Return (x, y) of the center of cell containing provided text 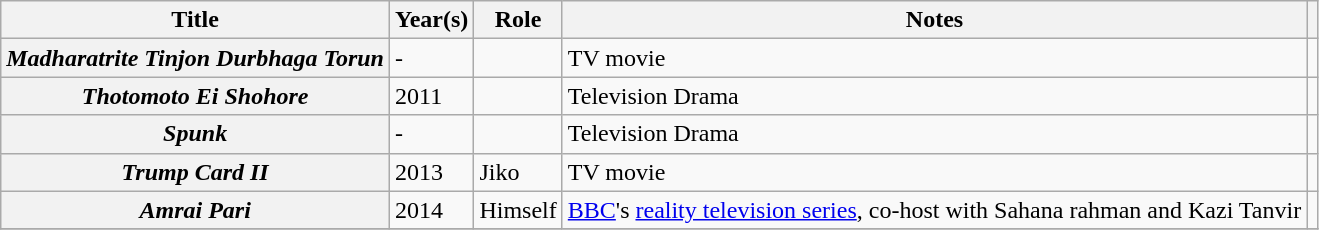
Jiko (518, 172)
Notes (934, 20)
Trump Card II (196, 172)
2014 (432, 210)
Madharatrite Tinjon Durbhaga Torun (196, 58)
BBC's reality television series, co-host with Sahana rahman and Kazi Tanvir (934, 210)
Title (196, 20)
Role (518, 20)
2011 (432, 96)
Himself (518, 210)
2013 (432, 172)
Amrai Pari (196, 210)
Spunk (196, 134)
Year(s) (432, 20)
Thotomoto Ei Shohore (196, 96)
